Pinpoint the cell where the given text exists, returning its (X, Y) midpoint coordinate. 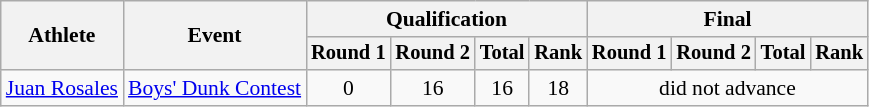
Event (214, 36)
Athlete (62, 36)
Final (728, 19)
did not advance (728, 88)
Qualification (446, 19)
Boys' Dunk Contest (214, 88)
Juan Rosales (62, 88)
18 (558, 88)
0 (348, 88)
